Output the [X, Y] coordinate of the center of the cell containing the given text.  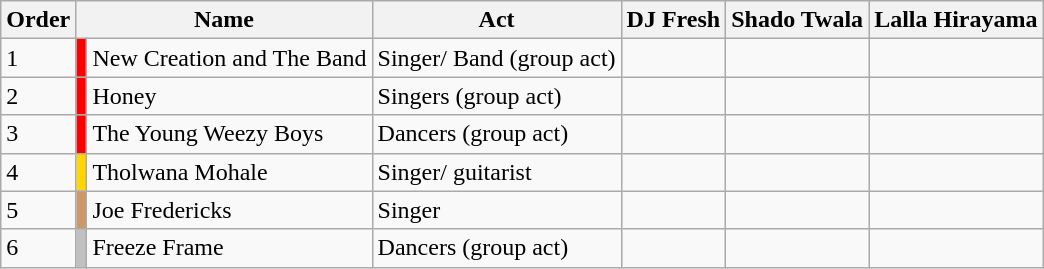
Lalla Hirayama [956, 20]
Joe Fredericks [230, 210]
New Creation and The Band [230, 58]
The Young Weezy Boys [230, 134]
Singer/ guitarist [496, 172]
Singers (group act) [496, 96]
Shado Twala [798, 20]
Freeze Frame [230, 248]
4 [38, 172]
Singer/ Band (group act) [496, 58]
1 [38, 58]
3 [38, 134]
Order [38, 20]
Name [224, 20]
DJ Fresh [674, 20]
Act [496, 20]
6 [38, 248]
Singer [496, 210]
Honey [230, 96]
5 [38, 210]
Tholwana Mohale [230, 172]
2 [38, 96]
